Determine the (X, Y) coordinate at the center of the cell enclosing the given text.  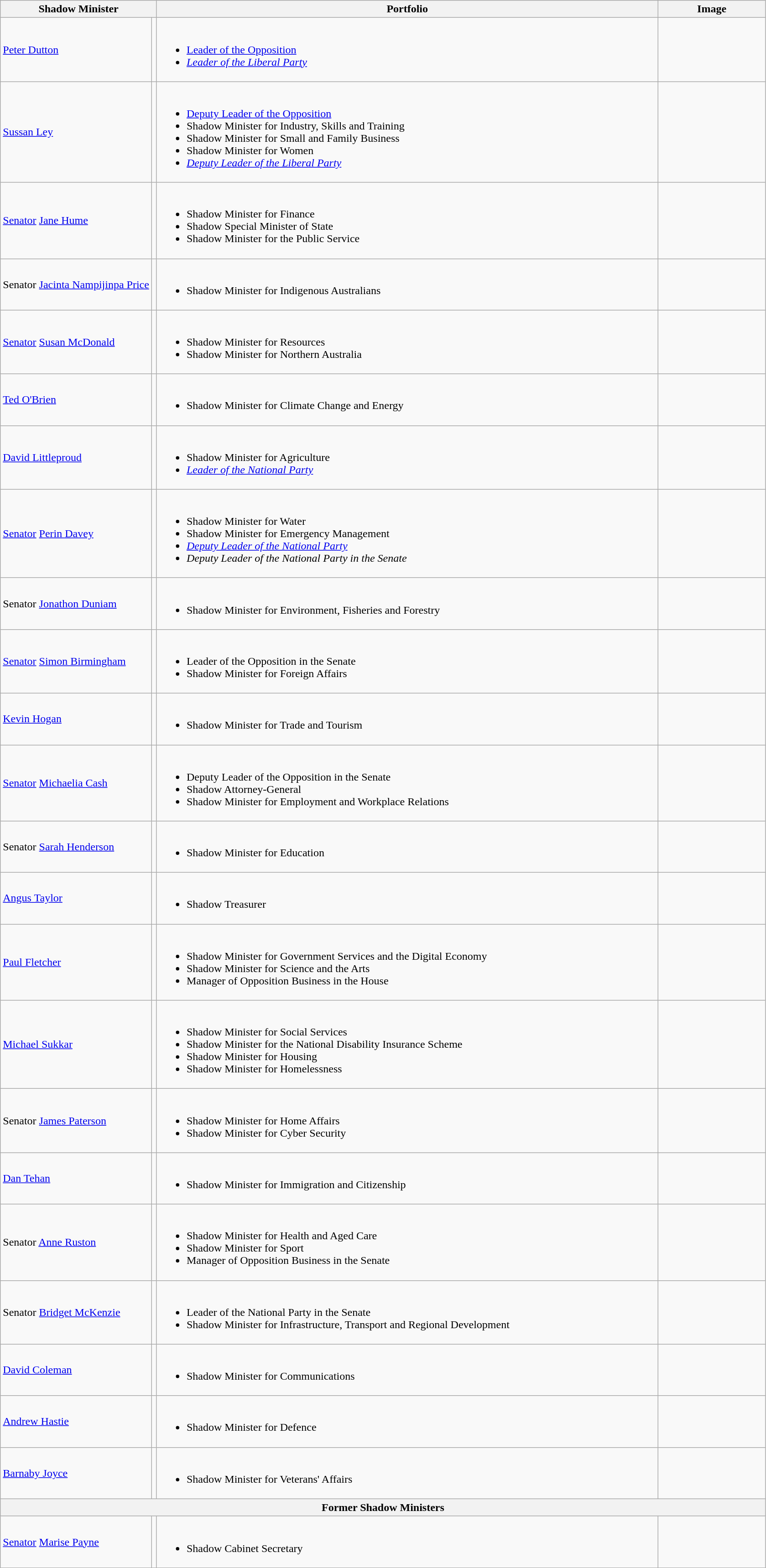
Senator Perin Davey (76, 533)
Angus Taylor (76, 898)
Shadow Minister for WaterShadow Minister for Emergency ManagementDeputy Leader of the National PartyDeputy Leader of the National Party in the Senate (407, 533)
Senator Jane Hume (76, 221)
Portfolio (407, 9)
Leader of the National Party in the SenateShadow Minister for Infrastructure, Transport and Regional Development (407, 1312)
David Coleman (76, 1370)
Senator Jonathon Duniam (76, 604)
David Littleproud (76, 457)
Leader of the Opposition in the SenateShadow Minister for Foreign Affairs (407, 661)
Barnaby Joyce (76, 1473)
Dan Tehan (76, 1178)
Shadow Cabinet Secretary (407, 1542)
Deputy Leader of the Opposition in the SenateShadow Attorney-GeneralShadow Minister for Employment and Workplace Relations (407, 783)
Shadow Minister for Health and Aged CareShadow Minister for SportManager of Opposition Business in the Senate (407, 1242)
Shadow Minister for ResourcesShadow Minister for Northern Australia (407, 342)
Leader of the OppositionLeader of the Liberal Party (407, 50)
Image (712, 9)
Shadow Minister (78, 9)
Shadow Minister for Defence (407, 1422)
Michael Sukkar (76, 1045)
Sussan Ley (76, 132)
Senator Sarah Henderson (76, 847)
Shadow Minister for Home AffairsShadow Minister for Cyber Security (407, 1121)
Shadow Minister for Environment, Fisheries and Forestry (407, 604)
Former Shadow Ministers (383, 1507)
Shadow Minister for Veterans' Affairs (407, 1473)
Senator Marise Payne (76, 1542)
Shadow Minister for Government Services and the Digital EconomyShadow Minister for Science and the ArtsManager of Opposition Business in the House (407, 962)
Shadow Minister for Communications (407, 1370)
Shadow Minister for Immigration and Citizenship (407, 1178)
Senator Susan McDonald (76, 342)
Senator Michaelia Cash (76, 783)
Senator James Paterson (76, 1121)
Andrew Hastie (76, 1422)
Senator Anne Ruston (76, 1242)
Shadow Minister for Indigenous Australians (407, 285)
Shadow Minister for FinanceShadow Special Minister of StateShadow Minister for the Public Service (407, 221)
Senator Bridget McKenzie (76, 1312)
Ted O'Brien (76, 399)
Shadow Minister for AgricultureLeader of the National Party (407, 457)
Shadow Minister for Education (407, 847)
Shadow Minister for Trade and Tourism (407, 719)
Shadow Treasurer (407, 898)
Paul Fletcher (76, 962)
Senator Jacinta Nampijinpa Price (76, 285)
Shadow Minister for Climate Change and Energy (407, 399)
Senator Simon Birmingham (76, 661)
Kevin Hogan (76, 719)
Peter Dutton (76, 50)
